Pinpoint the cell where the given text exists, returning its [x, y] midpoint coordinate. 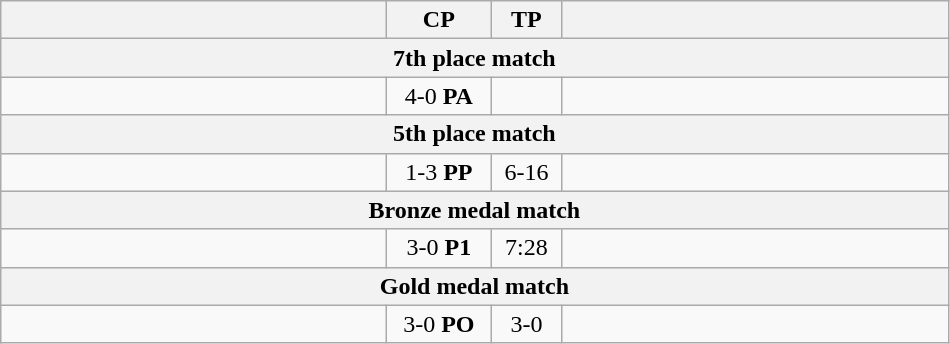
7th place match [474, 58]
6-16 [526, 172]
5th place match [474, 134]
3-0 PO [439, 324]
3-0 [526, 324]
TP [526, 20]
Bronze medal match [474, 210]
CP [439, 20]
3-0 P1 [439, 248]
7:28 [526, 248]
Gold medal match [474, 286]
1-3 PP [439, 172]
4-0 PA [439, 96]
